Pinpoint the cell where the given text exists, returning its (x, y) midpoint coordinate. 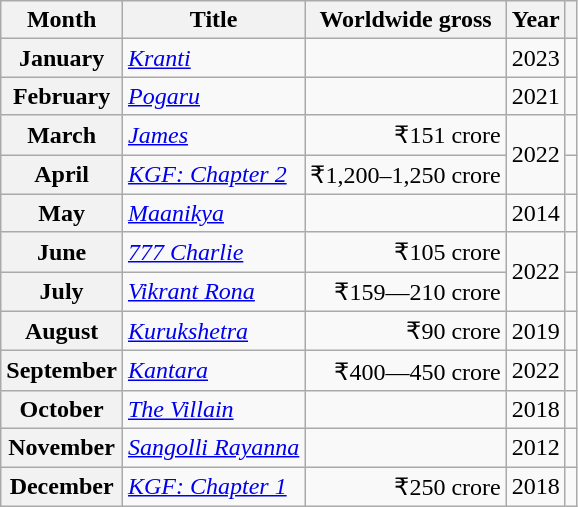
James (213, 135)
2012 (536, 447)
₹159—210 crore (406, 292)
₹250 crore (406, 486)
Kurukshetra (213, 331)
Sangolli Rayanna (213, 447)
Kantara (213, 371)
₹90 crore (406, 331)
June (62, 252)
KGF: Chapter 2 (213, 174)
May (62, 213)
₹400—450 crore (406, 371)
January (62, 58)
2021 (536, 96)
₹151 crore (406, 135)
October (62, 409)
August (62, 331)
February (62, 96)
November (62, 447)
2019 (536, 331)
2014 (536, 213)
Maanikya (213, 213)
April (62, 174)
₹105 crore (406, 252)
December (62, 486)
Year (536, 20)
September (62, 371)
Kranti (213, 58)
777 Charlie (213, 252)
July (62, 292)
KGF: Chapter 1 (213, 486)
Worldwide gross (406, 20)
Month (62, 20)
Pogaru (213, 96)
The Villain (213, 409)
Title (213, 20)
₹1,200–1,250 crore (406, 174)
Vikrant Rona (213, 292)
March (62, 135)
2023 (536, 58)
